Detect which cell encompasses the target text, then output its (X, Y) center coordinate. 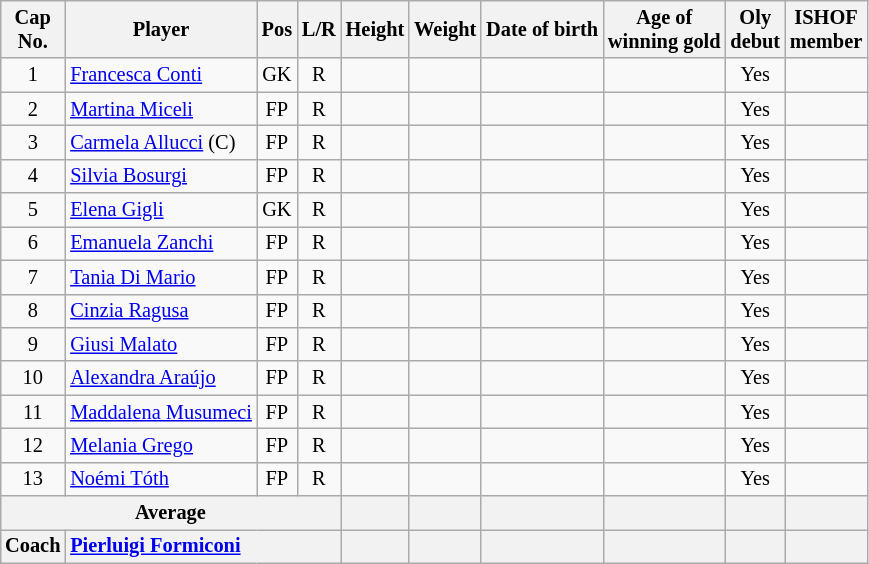
Pos (277, 29)
Elena Gigli (160, 210)
Olydebut (755, 29)
11 (32, 412)
10 (32, 378)
Date of birth (542, 29)
ISHOFmember (826, 29)
Martina Miceli (160, 109)
L/R (319, 29)
1 (32, 75)
Giusi Malato (160, 344)
13 (32, 479)
5 (32, 210)
4 (32, 176)
8 (32, 311)
Noémi Tóth (160, 479)
Weight (445, 29)
Age ofwinning gold (664, 29)
12 (32, 445)
Player (160, 29)
Maddalena Musumeci (160, 412)
6 (32, 243)
2 (32, 109)
Alexandra Araújo (160, 378)
Emanuela Zanchi (160, 243)
Tania Di Mario (160, 277)
Silvia Bosurgi (160, 176)
CapNo. (32, 29)
7 (32, 277)
Francesca Conti (160, 75)
Pierluigi Formiconi (202, 546)
Carmela Allucci (C) (160, 142)
Height (376, 29)
Cinzia Ragusa (160, 311)
3 (32, 142)
Coach (32, 546)
9 (32, 344)
Average (170, 513)
Melania Grego (160, 445)
